Scan for the cell matching the given text and deliver its [X, Y] coordinate at center. 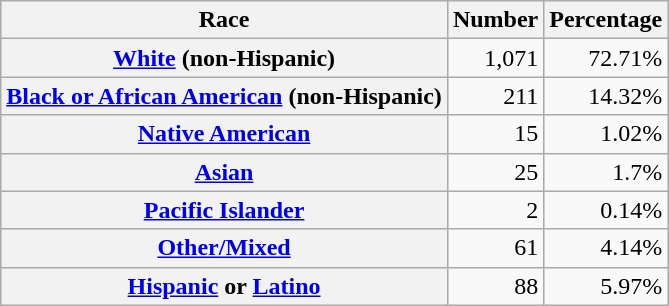
211 [495, 96]
Hispanic or Latino [224, 286]
14.32% [606, 96]
61 [495, 248]
1.02% [606, 134]
Percentage [606, 20]
1,071 [495, 58]
Native American [224, 134]
Other/Mixed [224, 248]
Asian [224, 172]
2 [495, 210]
1.7% [606, 172]
72.71% [606, 58]
Pacific Islander [224, 210]
88 [495, 286]
Black or African American (non-Hispanic) [224, 96]
4.14% [606, 248]
15 [495, 134]
Number [495, 20]
25 [495, 172]
5.97% [606, 286]
0.14% [606, 210]
White (non-Hispanic) [224, 58]
Race [224, 20]
